Find where the given text appears and provide that cell's center as [X, Y] coordinate. 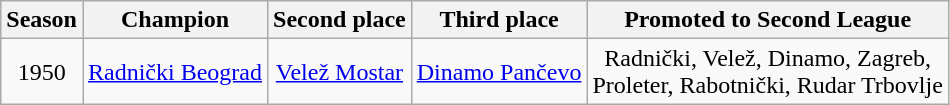
Champion [174, 20]
Dinamo Pančevo [499, 72]
1950 [42, 72]
Second place [340, 20]
Third place [499, 20]
Radnički Beograd [174, 72]
Radnički, Velež, Dinamo, Zagreb,Proleter, Rabotnički, Rudar Trbovlje [768, 72]
Promoted to Second League [768, 20]
Season [42, 20]
Velež Mostar [340, 72]
